Capture the cell that displays the provided text and extract its (X, Y) central coordinate. 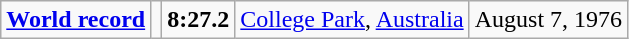
World record (76, 20)
8:27.2 (198, 20)
College Park, Australia (352, 20)
August 7, 1976 (548, 20)
